Search for the cell housing the specified text and yield its (X, Y) center coordinate. 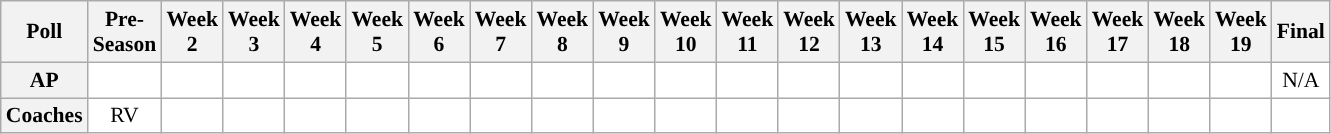
Poll (44, 32)
Final (1301, 32)
Week12 (809, 32)
Week16 (1056, 32)
Pre-Season (125, 32)
Week8 (562, 32)
AP (44, 80)
Week17 (1118, 32)
Week10 (686, 32)
Week4 (316, 32)
Week5 (377, 32)
Week6 (439, 32)
Coaches (44, 116)
Week7 (501, 32)
Week11 (748, 32)
Week15 (994, 32)
Week18 (1179, 32)
Week2 (192, 32)
RV (125, 116)
Week19 (1241, 32)
N/A (1301, 80)
Week9 (624, 32)
Week14 (933, 32)
Week13 (871, 32)
Week3 (254, 32)
